For the text-containing cell, return its midpoint in [x, y] coordinate format. 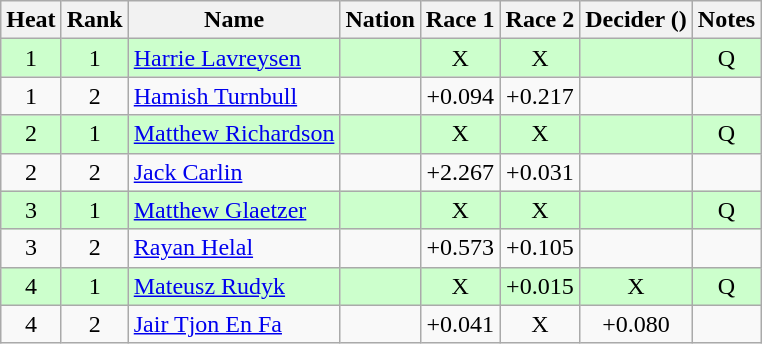
Jair Tjon En Fa [234, 324]
Name [234, 20]
+0.105 [540, 248]
Hamish Turnbull [234, 96]
+0.080 [636, 324]
Rank [94, 20]
Matthew Glaetzer [234, 210]
Matthew Richardson [234, 134]
Race 2 [540, 20]
Heat [31, 20]
Race 1 [460, 20]
Notes [726, 20]
+0.573 [460, 248]
+0.031 [540, 172]
+0.094 [460, 96]
+0.015 [540, 286]
+0.041 [460, 324]
Jack Carlin [234, 172]
Mateusz Rudyk [234, 286]
Nation [380, 20]
+2.267 [460, 172]
Harrie Lavreysen [234, 58]
+0.217 [540, 96]
Decider () [636, 20]
Rayan Helal [234, 248]
